From the cell containing the given text, extract its center point as (X, Y) coordinate. 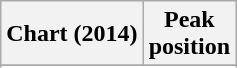
Peak position (189, 34)
Chart (2014) (72, 34)
